Search for the cell housing the specified text and yield its (x, y) center coordinate. 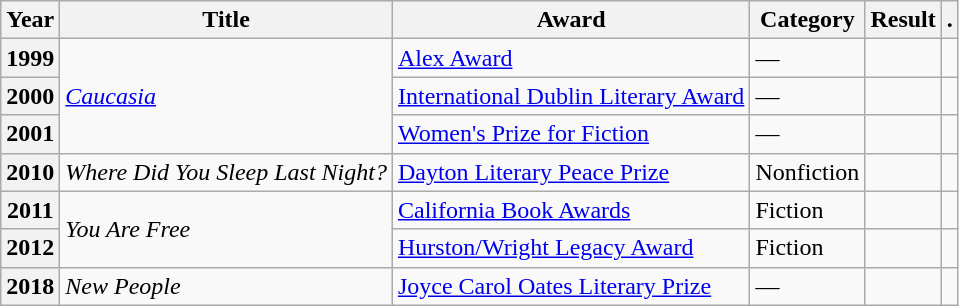
1999 (30, 58)
New People (226, 286)
Alex Award (570, 58)
2011 (30, 210)
2010 (30, 172)
. (950, 20)
2001 (30, 134)
You Are Free (226, 229)
International Dublin Literary Award (570, 96)
Caucasia (226, 96)
2012 (30, 248)
Women's Prize for Fiction (570, 134)
Category (808, 20)
Nonfiction (808, 172)
Hurston/Wright Legacy Award (570, 248)
California Book Awards (570, 210)
Title (226, 20)
2000 (30, 96)
2018 (30, 286)
Award (570, 20)
Joyce Carol Oates Literary Prize (570, 286)
Where Did You Sleep Last Night? (226, 172)
Result (903, 20)
Dayton Literary Peace Prize (570, 172)
Year (30, 20)
